Extract the (X, Y) coordinate from the center of the cell holding the provided text.  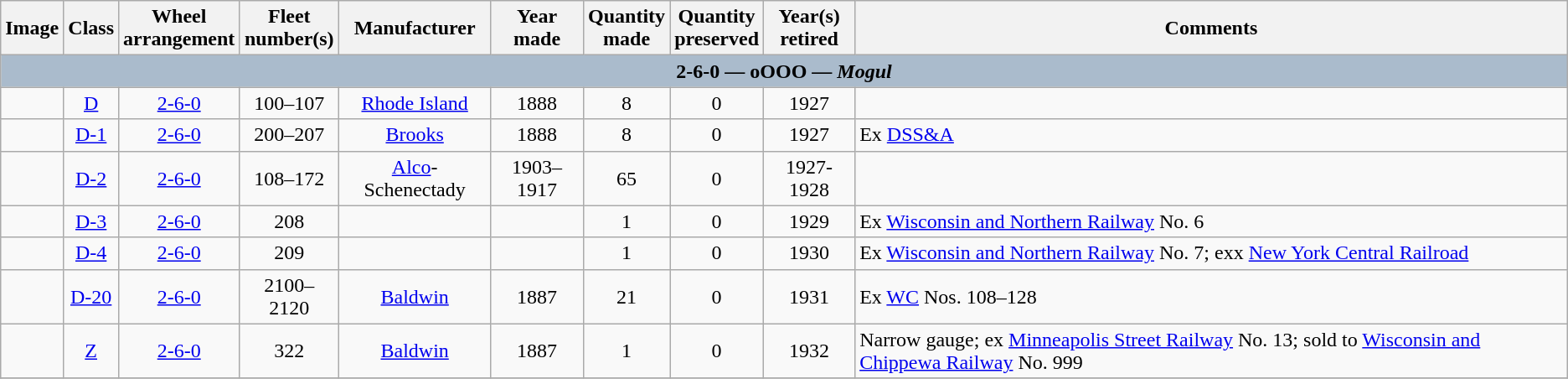
1929 (809, 221)
Comments (1211, 29)
2100–2120 (290, 297)
1932 (809, 350)
Brooks (415, 135)
Manufacturer (415, 29)
D-2 (91, 178)
1931 (809, 297)
Alco-Schenectady (415, 178)
Ex Wisconsin and Northern Railway No. 7; exx New York Central Railroad (1211, 253)
Z (91, 350)
1927-1928 (809, 178)
D-1 (91, 135)
Image (32, 29)
Narrow gauge; ex Minneapolis Street Railway No. 13; sold to Wisconsin and Chippewa Railway No. 999 (1211, 350)
1903–1917 (538, 178)
D (91, 103)
21 (627, 297)
100–107 (290, 103)
1930 (809, 253)
208 (290, 221)
Quantitymade (627, 29)
Ex WC Nos. 108–128 (1211, 297)
209 (290, 253)
Rhode Island (415, 103)
Ex DSS&A (1211, 135)
Class (91, 29)
Year made (538, 29)
200–207 (290, 135)
D-4 (91, 253)
2-6-0 — oOOO — Mogul (784, 71)
Ex Wisconsin and Northern Railway No. 6 (1211, 221)
322 (290, 350)
D-20 (91, 297)
D-3 (91, 221)
Quantitypreserved (717, 29)
108–172 (290, 178)
65 (627, 178)
Fleetnumber(s) (290, 29)
Wheelarrangement (179, 29)
Year(s)retired (809, 29)
